Output the [X, Y] coordinate of the center of the cell containing the given text.  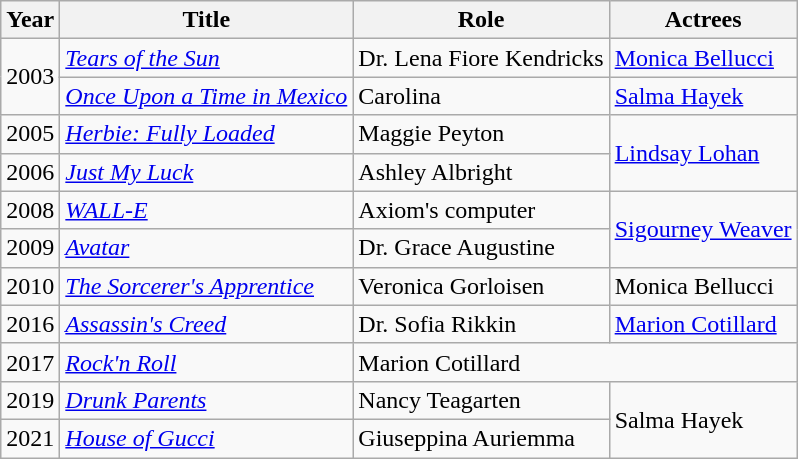
Ashley Albright [481, 172]
Maggie Peyton [481, 134]
WALL-E [206, 210]
Giuseppina Auriemma [481, 438]
2008 [30, 210]
Role [481, 20]
Veronica Gorloisen [481, 286]
2017 [30, 362]
Actrees [703, 20]
Assassin's Creed [206, 324]
Sigourney Weaver [703, 229]
Dr. Grace Augustine [481, 248]
Rock'n Roll [206, 362]
Tears of the Sun [206, 58]
2021 [30, 438]
2019 [30, 400]
Year [30, 20]
Title [206, 20]
Axiom's computer [481, 210]
Drunk Parents [206, 400]
2016 [30, 324]
2006 [30, 172]
Dr. Sofia Rikkin [481, 324]
Herbie: Fully Loaded [206, 134]
2010 [30, 286]
Avatar [206, 248]
Carolina [481, 96]
Once Upon a Time in Mexico [206, 96]
Just My Luck [206, 172]
Nancy Teagarten [481, 400]
2005 [30, 134]
2009 [30, 248]
Dr. Lena Fiore Kendricks [481, 58]
House of Gucci [206, 438]
2003 [30, 77]
Lindsay Lohan [703, 153]
The Sorcerer's Apprentice [206, 286]
